Provide the (X, Y) coordinate of the cell's center where the given text is located.  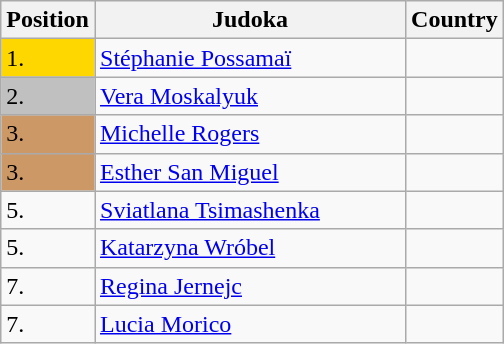
Michelle Rogers (250, 134)
Country (455, 20)
Regina Jernejc (250, 286)
Judoka (250, 20)
Lucia Morico (250, 324)
Vera Moskalyuk (250, 96)
Katarzyna Wróbel (250, 248)
Sviatlana Tsimashenka (250, 210)
Esther San Miguel (250, 172)
1. (48, 58)
Stéphanie Possamaï (250, 58)
2. (48, 96)
Position (48, 20)
